Scan for the cell matching the given text and deliver its (x, y) coordinate at center. 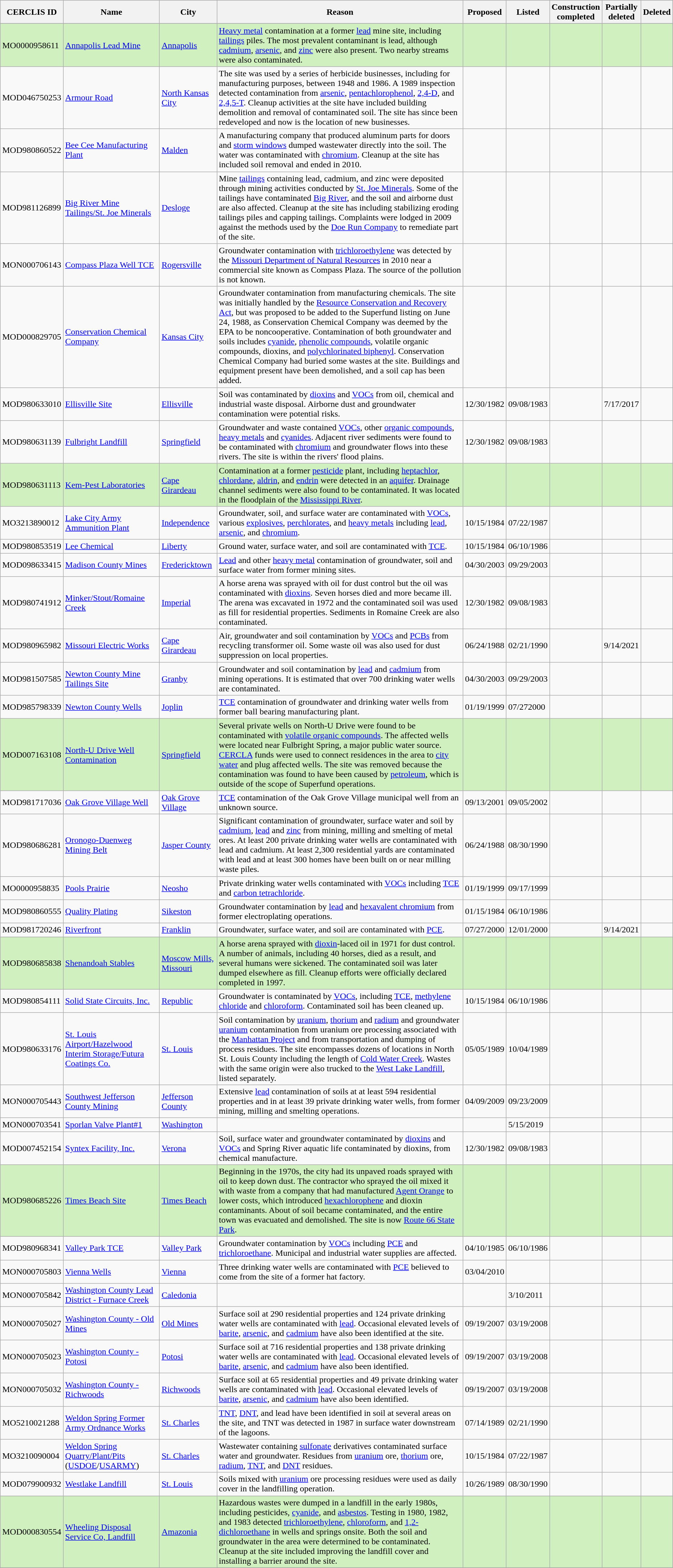
MO3213890012 (32, 523)
Riverfront (111, 930)
Armour Road (111, 98)
MOD046750253 (32, 98)
10/26/1989 (485, 1484)
MOD007163108 (32, 755)
MOD985798339 (32, 707)
Ground water, surface water, and soil are contaminated with TCE. (340, 546)
Fredericktown (188, 565)
North-U Drive Well Contamination (111, 755)
Independence (188, 523)
Three drinking water wells are contaminated with PCE believed to come from the site of a former hat factory. (340, 1272)
Groundwater contamination by VOCs including PCE and trichloroethane. Municipal and industrial water supplies are affected. (340, 1248)
Compass Plaza Well TCE (111, 265)
Groundwater is contaminated by VOCs, including TCE, methylene chloride and chloroform. Contaminated soil has been cleaned up. (340, 1001)
Pools Prairie (111, 888)
Lead and other heavy metal contamination of groundwater, soil and surface water from former mining sites. (340, 565)
09/23/2009 (528, 1101)
MON000703541 (32, 1124)
Kem-Pest Laboratories (111, 485)
Valley Park TCE (111, 1248)
Oak Grove Village Well (111, 802)
MOD980633176 (32, 1049)
Caledonia (188, 1295)
MOD981507585 (32, 679)
01/15/1984 (485, 912)
Rogersville (188, 265)
Washington County - Richwoods (111, 1390)
Imperial (188, 603)
Deleted (657, 12)
Groundwater contamination by lead and hexavalent chromium from former electroplating operations. (340, 912)
Valley Park (188, 1248)
MOD980853519 (32, 546)
MOD980633010 (32, 404)
Fulbright Landfill (111, 442)
Listed (528, 12)
MON000705803 (32, 1272)
Liberty (188, 546)
MON000705023 (32, 1356)
Washington County - Potosi (111, 1356)
Potosi (188, 1356)
MON000705443 (32, 1101)
Neosho (188, 888)
MO0000958611 (32, 45)
Ellisville (188, 404)
04/09/2009 (485, 1101)
Annapolis (188, 45)
5/15/2019 (528, 1124)
Lee Chemical (111, 546)
TCE contamination of the Oak Grove Village municipal well from an unknown source. (340, 802)
Oak Grove Village (188, 802)
09/13/2001 (485, 802)
Southwest Jefferson County Mining (111, 1101)
Richwoods (188, 1390)
TCE contamination of groundwater and drinking water wells from former ball bearing manufacturing plant. (340, 707)
Jefferson County (188, 1101)
Desloge (188, 208)
Times Beach Site (111, 1201)
Missouri Electric Works (111, 646)
Bee Cee Manufacturing Plant (111, 150)
Washington County - Old Mines (111, 1323)
MON000705027 (32, 1323)
09/05/2002 (528, 802)
Big River Mine Tailings/St. Joe Minerals (111, 208)
Partiallydeleted (621, 12)
Conservation Chemical Company (111, 337)
07/272000 (528, 707)
CERCLIS ID (32, 12)
Old Mines (188, 1323)
MOD980741912 (32, 603)
Washington County Lead District - Furnace Creek (111, 1295)
Amazonia (188, 1532)
Times Beach (188, 1201)
Syntex Facility, Inc. (111, 1148)
Granby (188, 679)
MO3210090004 (32, 1456)
Sporlan Valve Plant#1 (111, 1124)
Madison County Mines (111, 565)
Vienna Wells (111, 1272)
MOD000829705 (32, 337)
Vienna (188, 1272)
MON000705842 (32, 1295)
MOD981126899 (32, 208)
07/14/1989 (485, 1423)
Wheeling Disposal Service Co, Landfill (111, 1532)
MOD980686281 (32, 845)
St. Louis Airport/Hazelwood Interim Storage/Futura Coatings Co. (111, 1049)
Lake City Army Ammunition Plant (111, 523)
Soils mixed with uranium ore processing residues were used as daily cover in the landfilling operation. (340, 1484)
MOD980965982 (32, 646)
Jasper County (188, 845)
12/01/2000 (528, 930)
Proposed (485, 12)
Annapolis Lead Mine (111, 45)
MOD980631139 (32, 442)
MOD980860522 (32, 150)
MOD098633415 (32, 565)
Moscow Mills, Missouri (188, 963)
Washington (188, 1124)
Name (111, 12)
City (188, 12)
MOD000830554 (32, 1532)
MOD981717036 (32, 802)
Joplin (188, 707)
Private drinking water wells contaminated with VOCs including TCE and carbon tetrachloride. (340, 888)
North Kansas City (188, 98)
Oronogo-Duenweg Mining Belt (111, 845)
MON000706143 (32, 265)
MOD079900932 (32, 1484)
07/27/2000 (485, 930)
Groundwater, surface water, and soil are contaminated with PCE. (340, 930)
Westlake Landfill (111, 1484)
Weldon Spring Quarry/Plant/Pits (USDOE/USARMY) (111, 1456)
MOD007452154 (32, 1148)
Constructioncompleted (576, 12)
10/04/1989 (528, 1049)
MOD980860555 (32, 912)
Malden (188, 150)
MOD980631113 (32, 485)
Ellisville Site (111, 404)
Newton County Wells (111, 707)
Republic (188, 1001)
MON000705032 (32, 1390)
MOD980968341 (32, 1248)
Minker/Stout/Romaine Creek (111, 603)
MOD980685226 (32, 1201)
Quality Plating (111, 912)
09/17/1999 (528, 888)
03/04/2010 (485, 1272)
MOD981720246 (32, 930)
05/05/1989 (485, 1049)
MOD980854111 (32, 1001)
MO5210021288 (32, 1423)
MO0000958835 (32, 888)
Solid State Circuits, Inc. (111, 1001)
Kansas City (188, 337)
Reason (340, 12)
Sikeston (188, 912)
Newton County Mine Tailings Site (111, 679)
Shenandoah Stables (111, 963)
3/10/2011 (528, 1295)
04/10/1985 (485, 1248)
Verona (188, 1148)
Franklin (188, 930)
MOD980685838 (32, 963)
Groundwater and soil contamination by lead and cadmium from mining operations. It is estimated that over 700 drinking water wells are contaminated. (340, 679)
Weldon Spring Former Army Ordnance Works (111, 1423)
7/17/2017 (621, 404)
